Search for the cell housing the specified text and yield its (X, Y) center coordinate. 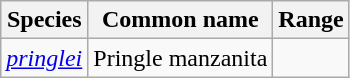
Pringle manzanita (180, 58)
Species (44, 20)
Range (311, 20)
pringlei (44, 58)
Common name (180, 20)
